Pinpoint the cell where the given text exists, returning its [x, y] midpoint coordinate. 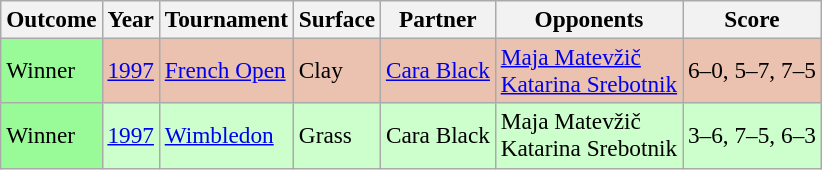
Surface [336, 19]
Opponents [588, 19]
6–0, 5–7, 7–5 [752, 70]
Grass [336, 136]
Tournament [226, 19]
Outcome [52, 19]
3–6, 7–5, 6–3 [752, 136]
Year [130, 19]
Partner [438, 19]
Score [752, 19]
Clay [336, 70]
French Open [226, 70]
Wimbledon [226, 136]
